Output the [X, Y] coordinate of the center of the cell containing the given text.  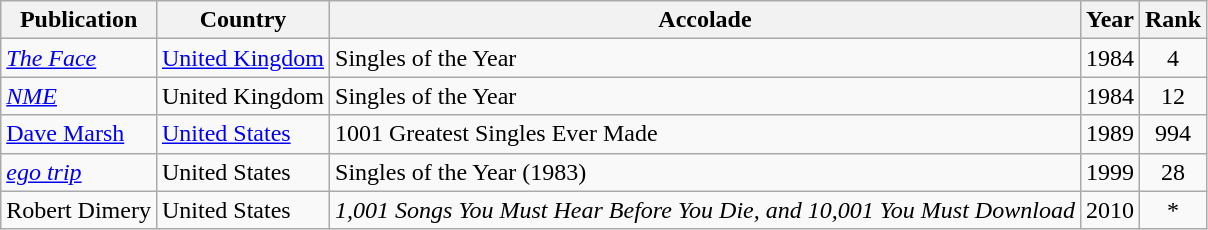
Robert Dimery [79, 210]
1001 Greatest Singles Ever Made [706, 134]
4 [1172, 58]
28 [1172, 172]
2010 [1110, 210]
Country [242, 20]
Singles of the Year (1983) [706, 172]
Dave Marsh [79, 134]
1,001 Songs You Must Hear Before You Die, and 10,001 You Must Download [706, 210]
12 [1172, 96]
Publication [79, 20]
NME [79, 96]
Year [1110, 20]
ego trip [79, 172]
1989 [1110, 134]
Rank [1172, 20]
1999 [1110, 172]
The Face [79, 58]
Accolade [706, 20]
994 [1172, 134]
* [1172, 210]
